Provide the (X, Y) coordinate of the cell's center where the given text is located.  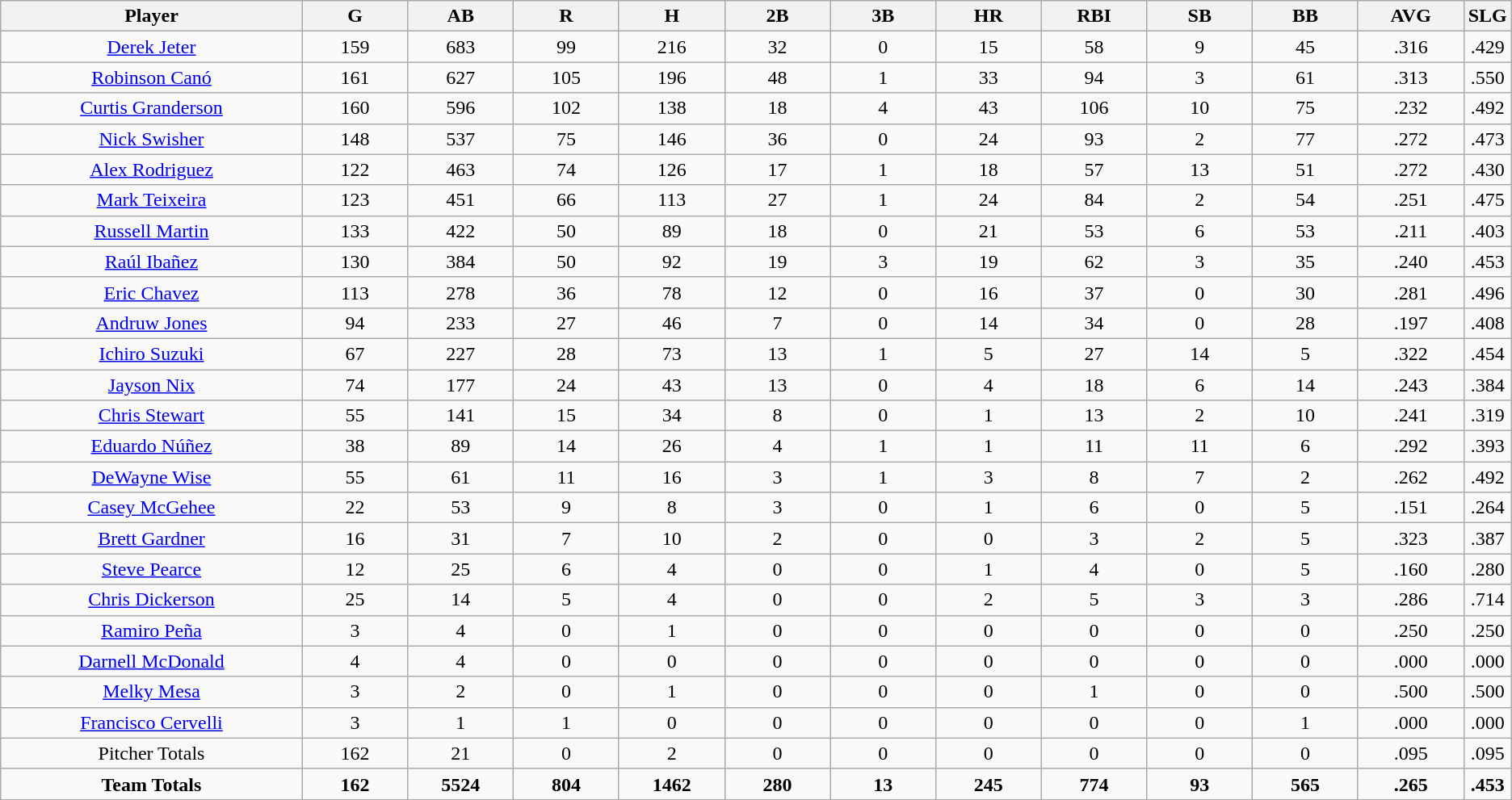
.550 (1488, 77)
Derek Jeter (152, 47)
278 (460, 292)
.429 (1488, 47)
.384 (1488, 385)
.281 (1410, 292)
HR (989, 16)
216 (672, 47)
62 (1094, 262)
G (355, 16)
160 (355, 108)
565 (1305, 784)
.292 (1410, 446)
.243 (1410, 385)
1462 (672, 784)
Ramiro Peña (152, 630)
.316 (1410, 47)
.251 (1410, 200)
.232 (1410, 108)
.262 (1410, 477)
2B (777, 16)
Chris Dickerson (152, 600)
.403 (1488, 231)
Steve Pearce (152, 569)
451 (460, 200)
Alex Rodriguez (152, 170)
106 (1094, 108)
DeWayne Wise (152, 477)
AB (460, 16)
196 (672, 77)
.264 (1488, 508)
99 (567, 47)
774 (1094, 784)
51 (1305, 170)
BB (1305, 16)
5524 (460, 784)
.197 (1410, 323)
804 (567, 784)
67 (355, 354)
133 (355, 231)
Mark Teixeira (152, 200)
280 (777, 784)
AVG (1410, 16)
46 (672, 323)
.240 (1410, 262)
92 (672, 262)
Robinson Canó (152, 77)
177 (460, 385)
Andruw Jones (152, 323)
Ichiro Suzuki (152, 354)
.280 (1488, 569)
Pitcher Totals (152, 753)
146 (672, 139)
.322 (1410, 354)
30 (1305, 292)
Curtis Granderson (152, 108)
3B (884, 16)
126 (672, 170)
102 (567, 108)
H (672, 16)
596 (460, 108)
Player (152, 16)
.211 (1410, 231)
.408 (1488, 323)
.714 (1488, 600)
77 (1305, 139)
SB (1200, 16)
.151 (1410, 508)
141 (460, 416)
Brett Gardner (152, 538)
.323 (1410, 538)
422 (460, 231)
.160 (1410, 569)
R (567, 16)
.454 (1488, 354)
.286 (1410, 600)
Francisco Cervelli (152, 723)
RBI (1094, 16)
38 (355, 446)
78 (672, 292)
683 (460, 47)
66 (567, 200)
Eduardo Núñez (152, 446)
130 (355, 262)
31 (460, 538)
123 (355, 200)
Darnell McDonald (152, 661)
26 (672, 446)
58 (1094, 47)
57 (1094, 170)
.241 (1410, 416)
.265 (1410, 784)
.496 (1488, 292)
245 (989, 784)
148 (355, 139)
537 (460, 139)
.313 (1410, 77)
Raúl Ibañez (152, 262)
122 (355, 170)
233 (460, 323)
.475 (1488, 200)
463 (460, 170)
159 (355, 47)
384 (460, 262)
Team Totals (152, 784)
Jayson Nix (152, 385)
Melky Mesa (152, 692)
33 (989, 77)
SLG (1488, 16)
.387 (1488, 538)
32 (777, 47)
37 (1094, 292)
.393 (1488, 446)
Nick Swisher (152, 139)
Casey McGehee (152, 508)
627 (460, 77)
.430 (1488, 170)
54 (1305, 200)
138 (672, 108)
22 (355, 508)
73 (672, 354)
105 (567, 77)
227 (460, 354)
.319 (1488, 416)
Chris Stewart (152, 416)
.473 (1488, 139)
48 (777, 77)
84 (1094, 200)
Russell Martin (152, 231)
Eric Chavez (152, 292)
17 (777, 170)
45 (1305, 47)
161 (355, 77)
35 (1305, 262)
